For the text-containing cell, return its midpoint in (X, Y) coordinate format. 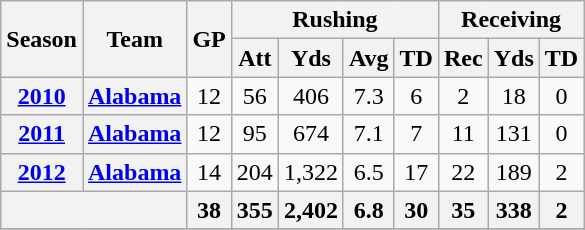
7 (416, 134)
95 (254, 134)
6 (416, 96)
Rushing (334, 20)
11 (463, 134)
14 (209, 172)
30 (416, 210)
2012 (42, 172)
355 (254, 210)
35 (463, 210)
38 (209, 210)
7.1 (368, 134)
131 (514, 134)
204 (254, 172)
406 (310, 96)
GP (209, 39)
56 (254, 96)
2,402 (310, 210)
1,322 (310, 172)
Att (254, 58)
2011 (42, 134)
Receiving (510, 20)
18 (514, 96)
17 (416, 172)
Season (42, 39)
6.5 (368, 172)
674 (310, 134)
22 (463, 172)
Rec (463, 58)
6.8 (368, 210)
338 (514, 210)
2010 (42, 96)
Team (134, 39)
7.3 (368, 96)
Avg (368, 58)
189 (514, 172)
